Locate the cell with the specified text and output its (X, Y) center coordinate. 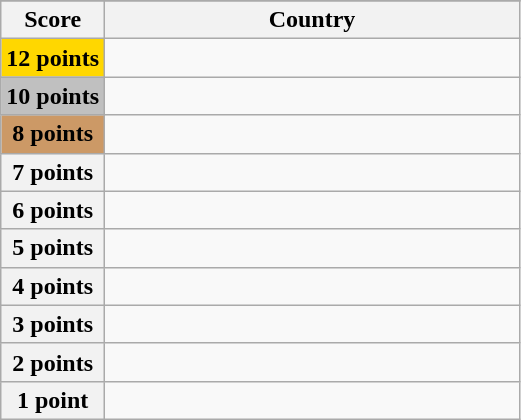
2 points (53, 362)
3 points (53, 324)
Country (312, 20)
8 points (53, 134)
6 points (53, 210)
Score (53, 20)
5 points (53, 248)
7 points (53, 172)
1 point (53, 400)
4 points (53, 286)
10 points (53, 96)
12 points (53, 58)
